Determine the [X, Y] coordinate at the center of the cell enclosing the given text.  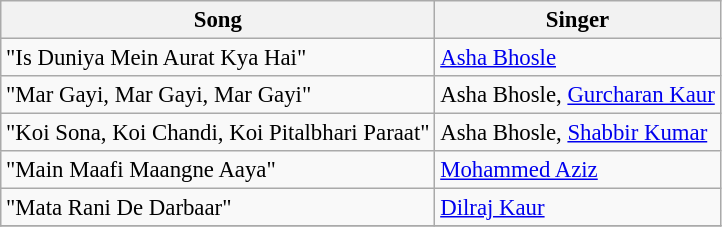
Asha Bhosle [578, 58]
"Is Duniya Mein Aurat Kya Hai" [218, 58]
"Mata Rani De Darbaar" [218, 208]
"Mar Gayi, Mar Gayi, Mar Gayi" [218, 95]
Asha Bhosle, Gurcharan Kaur [578, 95]
"Main Maafi Maangne Aaya" [218, 170]
Mohammed Aziz [578, 170]
Asha Bhosle, Shabbir Kumar [578, 133]
Singer [578, 20]
"Koi Sona, Koi Chandi, Koi Pitalbhari Paraat" [218, 133]
Dilraj Kaur [578, 208]
Song [218, 20]
